Return the (x, y) coordinate for the center point of the cell that contains the specified text.  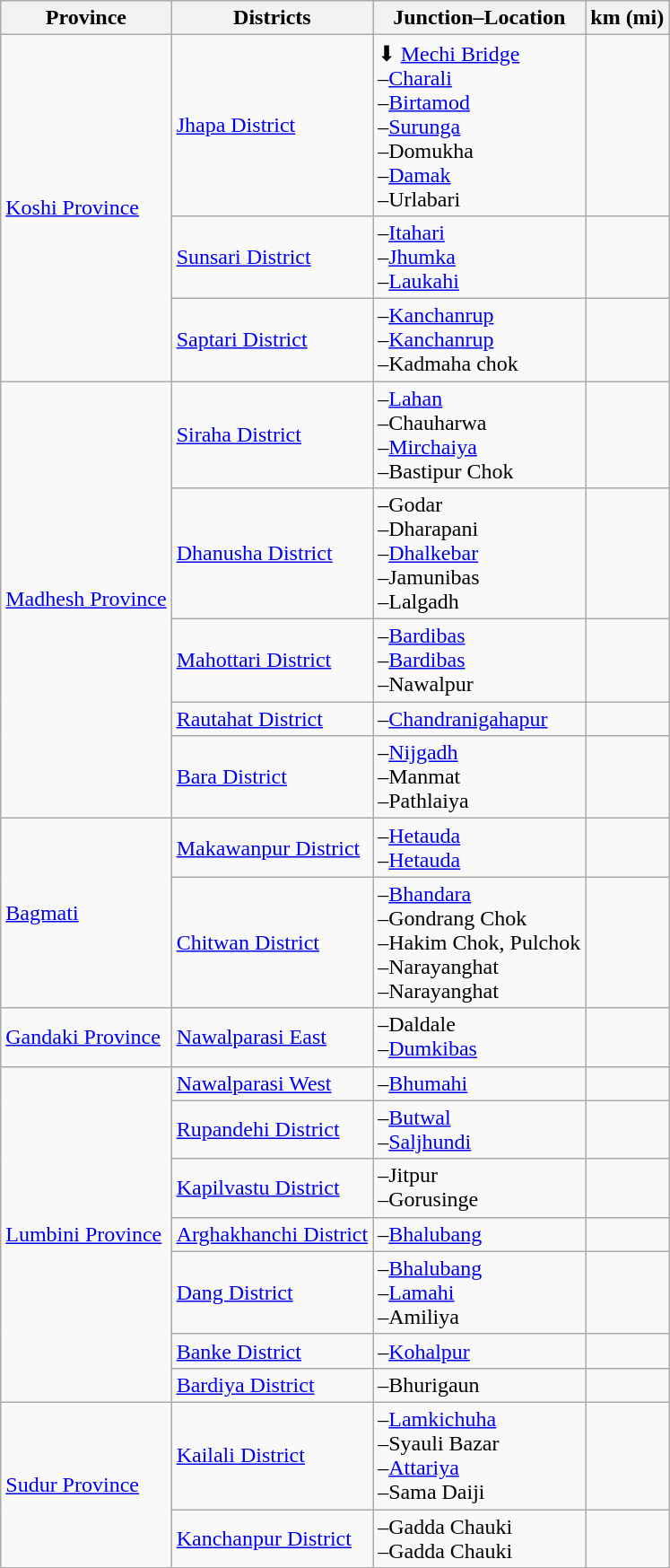
Jhapa District (273, 126)
Mahottari District (273, 661)
Gandaki Province (86, 1038)
–Hetauda –Hetauda (479, 847)
Bara District (273, 777)
Dhanusha District (273, 554)
Bardiya District (273, 1385)
Nawalparasi West (273, 1083)
–Jitpur –Gorusinge (479, 1188)
km (mi) (628, 18)
–Lahan –Chauharwa –Mirchaiya –Bastipur Chok (479, 434)
Saptari District (273, 339)
Bagmati (86, 914)
Sudur Province (86, 1485)
–Chandranigahapur (479, 719)
–Kohalpur (479, 1351)
Kapilvastu District (273, 1188)
Nawalparasi East (273, 1038)
–Godar –Dharapani –Dhalkebar –Jamunibas –Lalgadh (479, 554)
–Bhurigaun (479, 1385)
Makawanpur District (273, 847)
–Gadda Chauki –Gadda Chauki (479, 1538)
Arghakhanchi District (273, 1234)
Chitwan District (273, 942)
–Itahari –Jhumka –Laukahi (479, 257)
–Bardibas –Bardibas –Nawalpur (479, 661)
–Kanchanrup –Kanchanrup –Kadmaha chok (479, 339)
Lumbini Province (86, 1234)
Koshi Province (86, 208)
Rupandehi District (273, 1129)
Province (86, 18)
–Daldale –Dumkibas (479, 1038)
Kailali District (273, 1456)
–Bhumahi (479, 1083)
–Butwal –Saljhundi (479, 1129)
Junction–Location (479, 18)
Madhesh Province (86, 600)
–Lamkichuha –Syauli Bazar –Attariya –Sama Daiji (479, 1456)
Sunsari District (273, 257)
–Nijgadh –Manmat –Pathlaiya (479, 777)
Districts (273, 18)
Dang District (273, 1292)
Kanchanpur District (273, 1538)
Banke District (273, 1351)
–Bhalubang (479, 1234)
–Bhalubang–Lamahi –Amiliya (479, 1292)
Siraha District (273, 434)
Rautahat District (273, 719)
–Bhandara –Gondrang Chok –Hakim Chok, Pulchok –Narayanghat –Narayanghat (479, 942)
⬇ Mechi Bridge–Charali–Birtamod–Surunga–Domukha–Damak –Urlabari (479, 126)
